Locate the cell with the specified text and output its (X, Y) center coordinate. 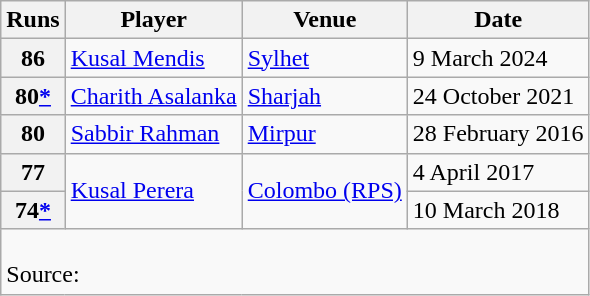
Venue (324, 20)
Mirpur (324, 134)
4 April 2017 (498, 172)
Date (498, 20)
24 October 2021 (498, 96)
Sharjah (324, 96)
28 February 2016 (498, 134)
77 (33, 172)
Kusal Perera (154, 191)
80 (33, 134)
Runs (33, 20)
Sabbir Rahman (154, 134)
Charith Asalanka (154, 96)
Kusal Mendis (154, 58)
Sylhet (324, 58)
74* (33, 210)
Colombo (RPS) (324, 191)
Player (154, 20)
9 March 2024 (498, 58)
86 (33, 58)
Source: (295, 262)
80* (33, 96)
10 March 2018 (498, 210)
